Provide the (x, y) coordinate of the cell's center where the given text is located.  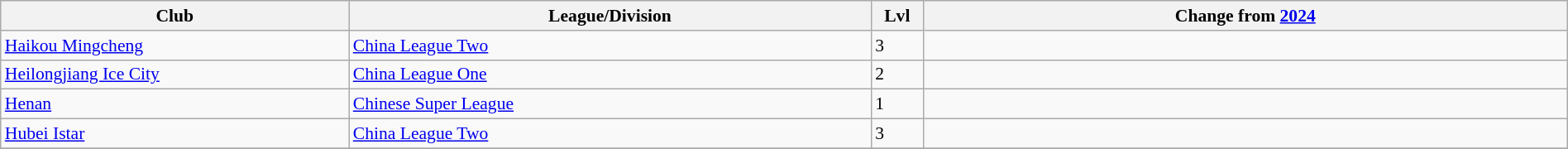
Henan (175, 104)
Lvl (896, 16)
Haikou Mingcheng (175, 46)
League/Division (610, 16)
Heilongjiang Ice City (175, 74)
1 (896, 104)
China League One (610, 74)
Chinese Super League (610, 104)
Hubei Istar (175, 134)
2 (896, 74)
Club (175, 16)
Change from 2024 (1245, 16)
